Locate the cell with the specified text and output its (x, y) center coordinate. 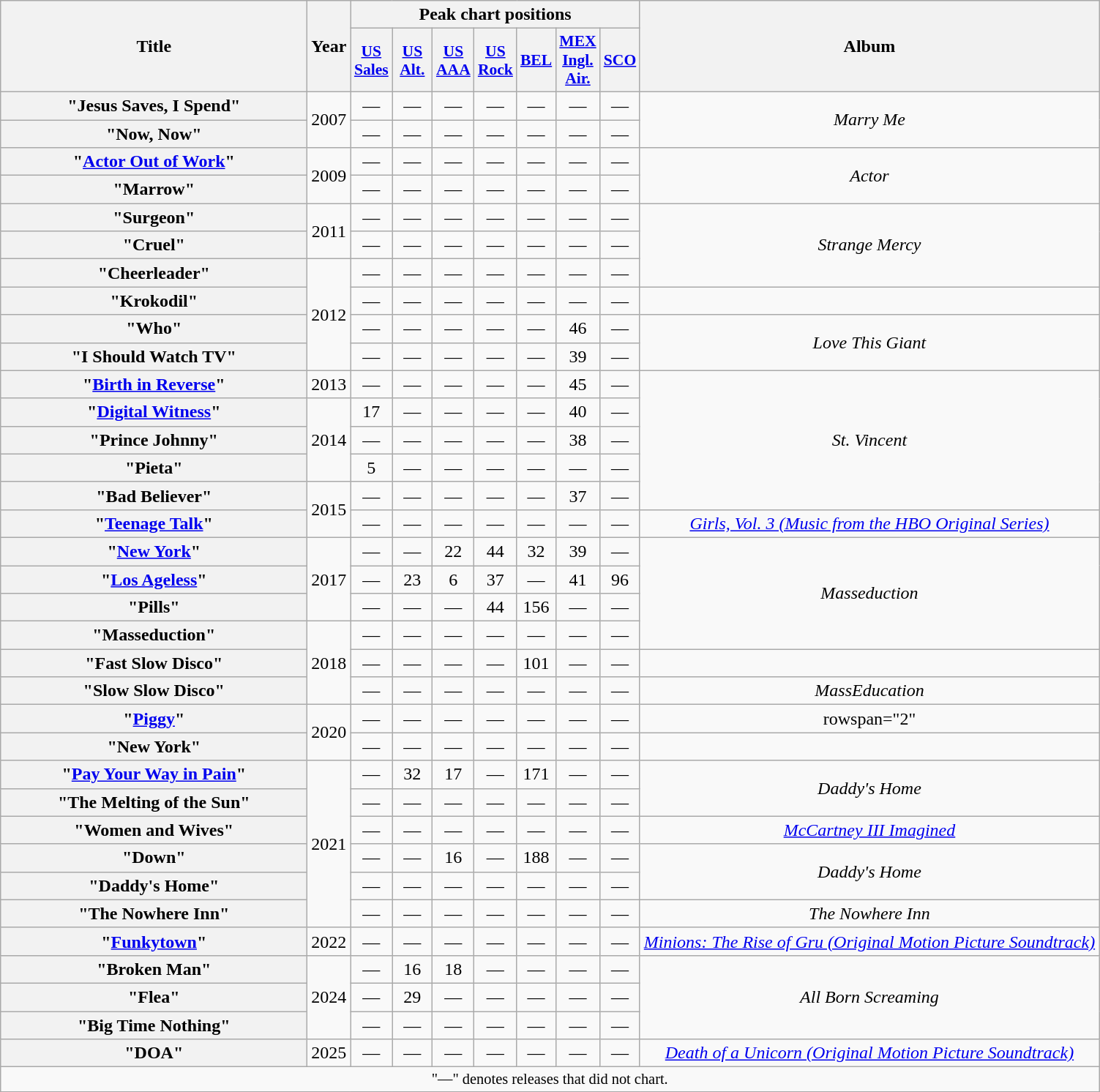
Marry Me (869, 119)
USAlt. (413, 60)
156 (536, 607)
2007 (329, 119)
23 (413, 579)
2018 (329, 663)
2025 (329, 1053)
"Pieta" (154, 468)
Girls, Vol. 3 (Music from the HBO Original Series) (869, 523)
"Prince Johnny" (154, 440)
"Down" (154, 858)
22 (454, 551)
BEL (536, 60)
45 (577, 384)
"Pills" (154, 607)
All Born Screaming (869, 997)
The Nowhere Inn (869, 913)
"Surgeon" (154, 217)
5 (372, 468)
101 (536, 663)
Title (154, 47)
"Now, Now" (154, 134)
41 (577, 579)
"—" denotes releases that did not chart. (550, 1080)
"I Should Watch TV" (154, 356)
USAAA (454, 60)
"Broken Man" (154, 969)
"Cheerleader" (154, 273)
rowspan="2" (869, 719)
"Digital Witness" (154, 412)
"Birth in Reverse" (154, 384)
McCartney III Imagined (869, 830)
"Teenage Talk" (154, 523)
"Actor Out of Work" (154, 162)
"Fast Slow Disco" (154, 663)
"Daddy's Home" (154, 886)
Peak chart positions (495, 15)
"Jesus Saves, I Spend" (154, 105)
2020 (329, 733)
2009 (329, 176)
Actor (869, 176)
"Krokodil" (154, 301)
2012 (329, 315)
40 (577, 412)
"Funkytown" (154, 941)
St. Vincent (869, 440)
"Marrow" (154, 190)
2024 (329, 997)
171 (536, 774)
2014 (329, 440)
"Flea" (154, 997)
"Masseduction" (154, 635)
"Women and Wives" (154, 830)
2013 (329, 384)
USRock (495, 60)
"Cruel" (154, 245)
188 (536, 858)
2011 (329, 231)
96 (621, 579)
2022 (329, 941)
"The Melting of the Sun" (154, 802)
Strange Mercy (869, 245)
29 (413, 997)
"DOA" (154, 1053)
SCO (621, 60)
Death of a Unicorn (Original Motion Picture Soundtrack) (869, 1053)
USSales (372, 60)
"The Nowhere Inn" (154, 913)
"Pay Your Way in Pain" (154, 774)
"Big Time Nothing" (154, 1025)
Masseduction (869, 593)
Love This Giant (869, 343)
2021 (329, 844)
"Who" (154, 329)
2015 (329, 509)
"Los Ageless" (154, 579)
38 (577, 440)
"Bad Believer" (154, 495)
"Slow Slow Disco" (154, 691)
Album (869, 47)
2017 (329, 579)
MEXIngl.Air. (577, 60)
6 (454, 579)
"Piggy" (154, 719)
46 (577, 329)
Year (329, 47)
Minions: The Rise of Gru (Original Motion Picture Soundtrack) (869, 941)
MassEducation (869, 691)
18 (454, 969)
